Find where the given text appears and provide that cell's center as (x, y) coordinate. 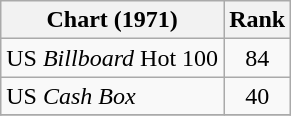
84 (258, 58)
US Billboard Hot 100 (112, 58)
Rank (258, 20)
40 (258, 96)
US Cash Box (112, 96)
Chart (1971) (112, 20)
